Determine the [x, y] coordinate at the center of the cell enclosing the given text.  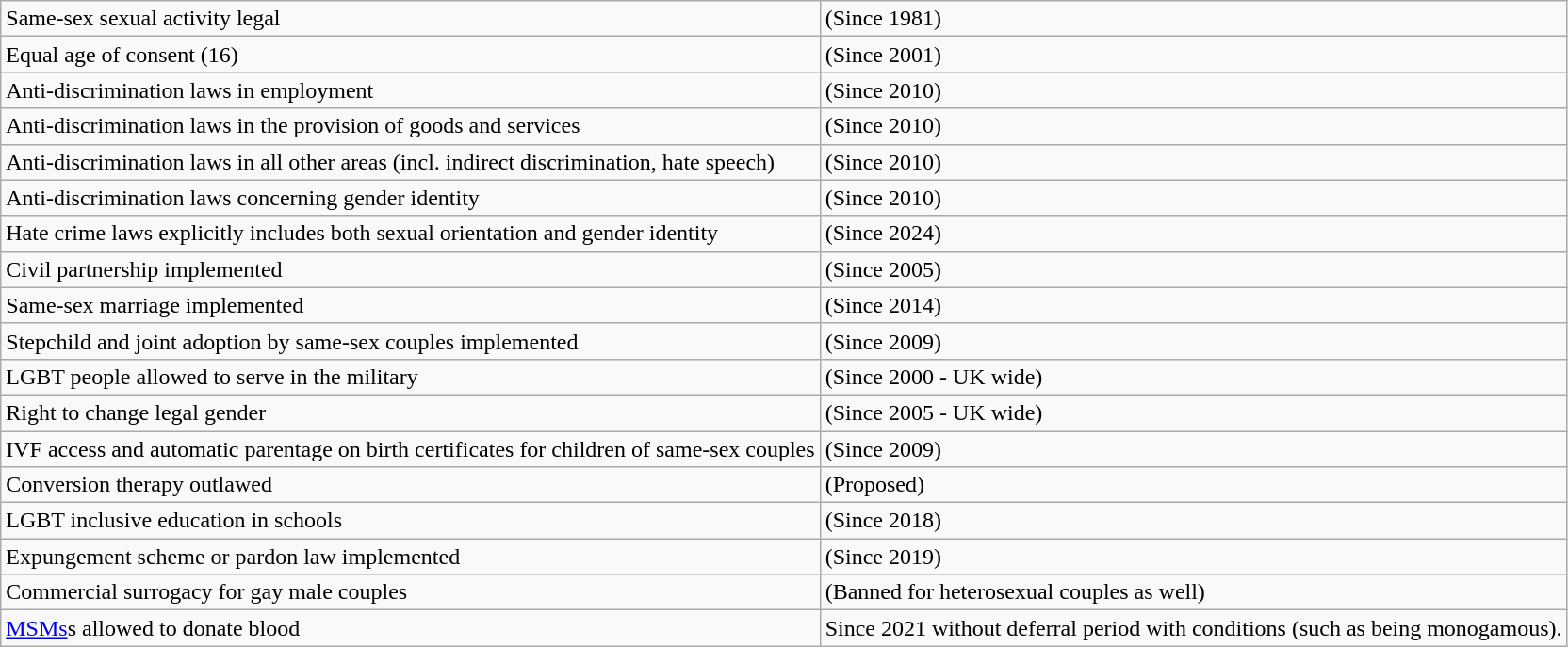
Right to change legal gender [411, 412]
Conversion therapy outlawed [411, 485]
(Banned for heterosexual couples as well) [1193, 592]
Anti-discrimination laws in all other areas (incl. indirect discrimination, hate speech) [411, 162]
Equal age of consent (16) [411, 55]
Since 2021 without deferral period with conditions (such as being monogamous). [1193, 628]
(Since 2000 - UK wide) [1193, 377]
MSMss allowed to donate blood [411, 628]
(Since 2018) [1193, 521]
Same-sex sexual activity legal [411, 19]
Civil partnership implemented [411, 269]
(Since 2005) [1193, 269]
LGBT inclusive education in schools [411, 521]
Anti-discrimination laws in the provision of goods and services [411, 126]
Anti-discrimination laws in employment [411, 90]
LGBT people allowed to serve in the military [411, 377]
IVF access and automatic parentage on birth certificates for children of same-sex couples [411, 449]
Same-sex marriage implemented [411, 305]
Expungement scheme or pardon law implemented [411, 557]
(Since 1981) [1193, 19]
(Since 2024) [1193, 234]
(Since 2001) [1193, 55]
(Since 2005 - UK wide) [1193, 412]
Commercial surrogacy for gay male couples [411, 592]
(Since 2019) [1193, 557]
Hate crime laws explicitly includes both sexual orientation and gender identity [411, 234]
Stepchild and joint adoption by same-sex couples implemented [411, 341]
Anti-discrimination laws concerning gender identity [411, 198]
(Proposed) [1193, 485]
(Since 2014) [1193, 305]
